Pinpoint the cell where the given text exists, returning its (x, y) midpoint coordinate. 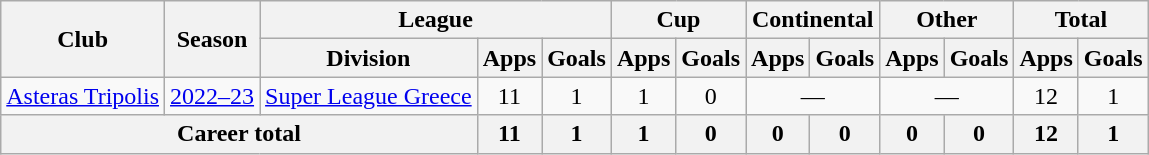
Continental (813, 20)
Super League Greece (369, 96)
Season (212, 39)
Career total (239, 134)
Club (83, 39)
Asteras Tripolis (83, 96)
League (436, 20)
2022–23 (212, 96)
Total (1081, 20)
Cup (678, 20)
Other (947, 20)
Division (369, 58)
